Capture the cell that displays the provided text and extract its [x, y] central coordinate. 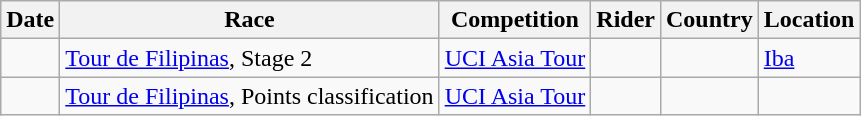
Country [709, 20]
Date [30, 20]
Competition [515, 20]
Iba [809, 58]
Race [250, 20]
Tour de Filipinas, Points classification [250, 96]
Rider [626, 20]
Location [809, 20]
Tour de Filipinas, Stage 2 [250, 58]
